For the text-containing cell, return its midpoint in [X, Y] coordinate format. 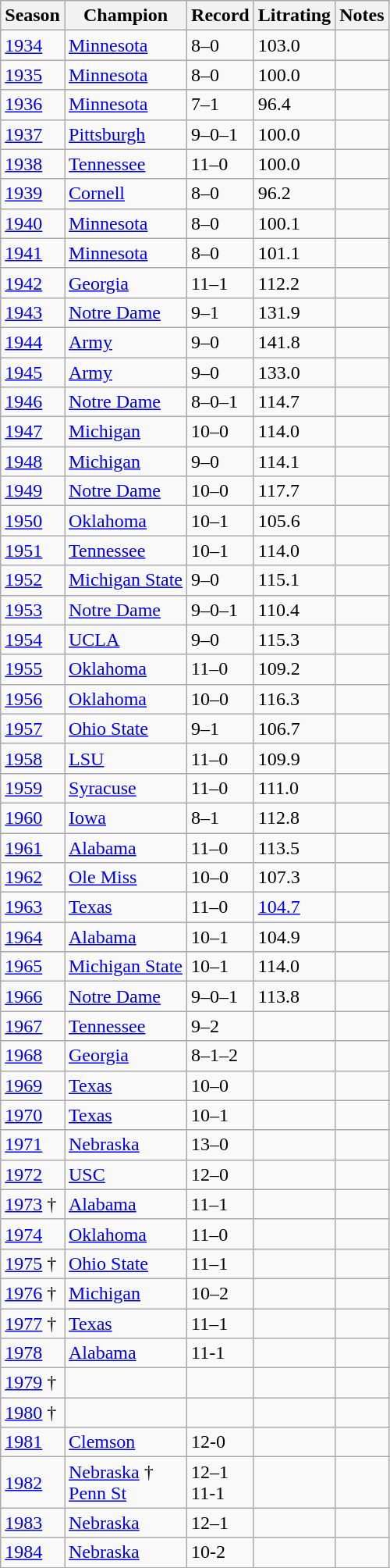
1971 [33, 1145]
Notes [362, 16]
1941 [33, 253]
12–111-1 [221, 1482]
104.9 [294, 937]
8–1 [221, 818]
1976 † [33, 1293]
1947 [33, 432]
1967 [33, 1026]
Cornell [125, 194]
12-0 [221, 1442]
1970 [33, 1115]
1942 [33, 283]
1972 [33, 1174]
107.3 [294, 878]
1940 [33, 223]
113.5 [294, 847]
Ole Miss [125, 878]
105.6 [294, 521]
Syracuse [125, 788]
1961 [33, 847]
10-2 [221, 1552]
1955 [33, 669]
1935 [33, 75]
1959 [33, 788]
Litrating [294, 16]
Season [33, 16]
117.7 [294, 491]
1956 [33, 699]
1954 [33, 640]
1979 † [33, 1383]
1983 [33, 1523]
1948 [33, 461]
11-1 [221, 1353]
1974 [33, 1234]
116.3 [294, 699]
1960 [33, 818]
1946 [33, 402]
115.3 [294, 640]
1977 † [33, 1324]
1958 [33, 758]
1944 [33, 342]
133.0 [294, 372]
1978 [33, 1353]
1934 [33, 45]
115.1 [294, 580]
1945 [33, 372]
1951 [33, 551]
110.4 [294, 610]
1943 [33, 312]
Champion [125, 16]
8–0–1 [221, 402]
1950 [33, 521]
Record [221, 16]
112.8 [294, 818]
1969 [33, 1085]
UCLA [125, 640]
101.1 [294, 253]
1939 [33, 194]
8–1–2 [221, 1056]
103.0 [294, 45]
1984 [33, 1552]
LSU [125, 758]
141.8 [294, 342]
1968 [33, 1056]
113.8 [294, 996]
109.9 [294, 758]
1962 [33, 878]
Pittsburgh [125, 134]
Iowa [125, 818]
13–0 [221, 1145]
111.0 [294, 788]
1980 † [33, 1413]
109.2 [294, 669]
96.2 [294, 194]
1957 [33, 729]
Nebraska † Penn St [125, 1482]
1936 [33, 105]
1964 [33, 937]
131.9 [294, 312]
1965 [33, 967]
1952 [33, 580]
112.2 [294, 283]
9–2 [221, 1026]
96.4 [294, 105]
100.1 [294, 223]
12–1 [221, 1523]
1953 [33, 610]
USC [125, 1174]
1938 [33, 164]
7–1 [221, 105]
114.1 [294, 461]
114.7 [294, 402]
12–0 [221, 1174]
1963 [33, 907]
1982 [33, 1482]
10–2 [221, 1293]
1973 † [33, 1204]
1937 [33, 134]
1981 [33, 1442]
1966 [33, 996]
106.7 [294, 729]
Clemson [125, 1442]
1949 [33, 491]
104.7 [294, 907]
1975 † [33, 1263]
